From the cell containing the given text, extract its center point as (x, y) coordinate. 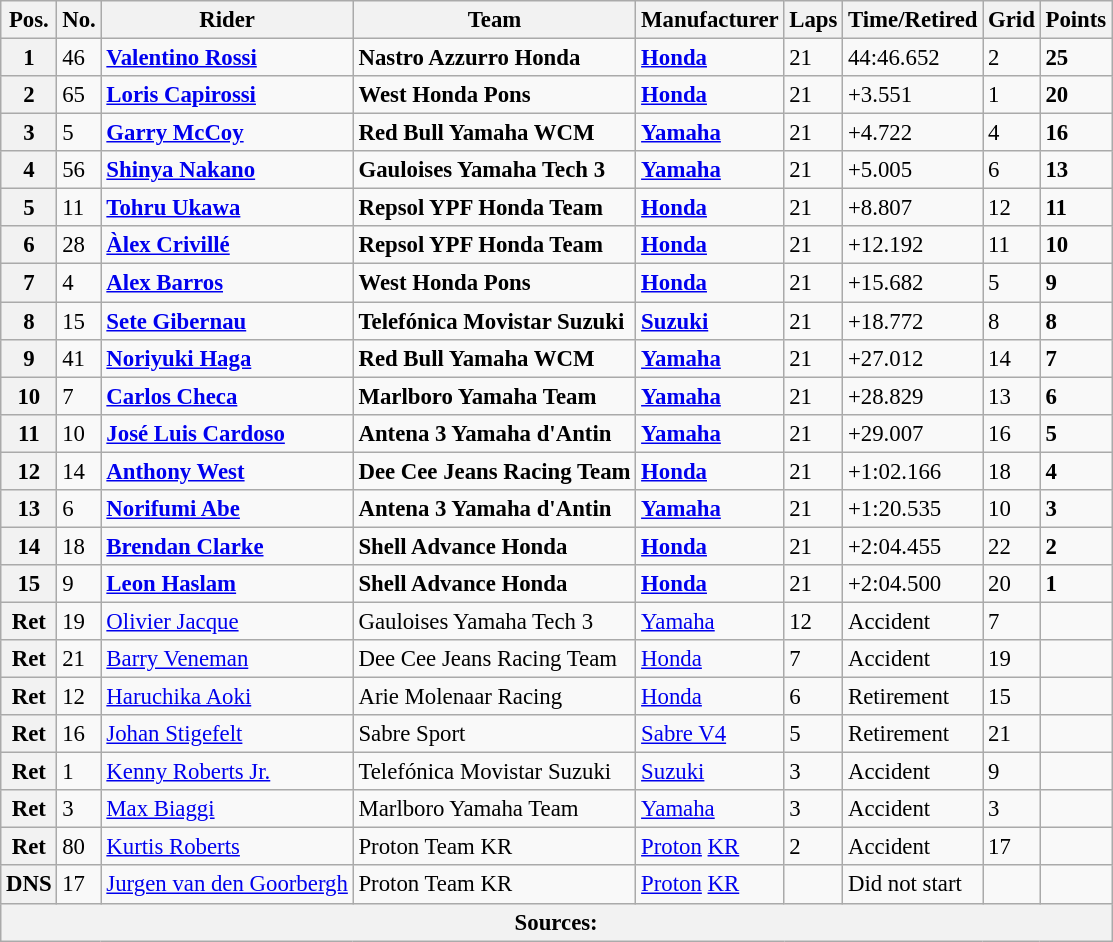
22 (1012, 546)
Olivier Jacque (227, 621)
+27.012 (913, 358)
46 (79, 58)
Carlos Checa (227, 396)
Max Biaggi (227, 809)
Sete Gibernau (227, 321)
Arie Molenaar Racing (494, 697)
Manufacturer (710, 20)
28 (79, 245)
56 (79, 170)
+1:20.535 (913, 509)
+12.192 (913, 245)
Team (494, 20)
+5.005 (913, 170)
Kenny Roberts Jr. (227, 772)
25 (1076, 58)
Loris Capirossi (227, 95)
Tohru Ukawa (227, 208)
Garry McCoy (227, 133)
65 (79, 95)
Did not start (913, 885)
Barry Veneman (227, 659)
+1:02.166 (913, 471)
80 (79, 847)
Brendan Clarke (227, 546)
+29.007 (913, 433)
Alex Barros (227, 283)
DNS (29, 885)
Valentino Rossi (227, 58)
Kurtis Roberts (227, 847)
+3.551 (913, 95)
Àlex Crivillé (227, 245)
Shinya Nakano (227, 170)
Haruchika Aoki (227, 697)
Points (1076, 20)
Nastro Azzurro Honda (494, 58)
No. (79, 20)
Sources: (556, 922)
+8.807 (913, 208)
Anthony West (227, 471)
Johan Stigefelt (227, 734)
Jurgen van den Goorbergh (227, 885)
Norifumi Abe (227, 509)
Noriyuki Haga (227, 358)
+18.772 (913, 321)
Time/Retired (913, 20)
Sabre Sport (494, 734)
Laps (814, 20)
+15.682 (913, 283)
+2:04.500 (913, 584)
José Luis Cardoso (227, 433)
Pos. (29, 20)
41 (79, 358)
Grid (1012, 20)
Sabre V4 (710, 734)
+28.829 (913, 396)
+4.722 (913, 133)
44:46.652 (913, 58)
Rider (227, 20)
Leon Haslam (227, 584)
+2:04.455 (913, 546)
